Determine the [x, y] coordinate at the center of the cell enclosing the given text.  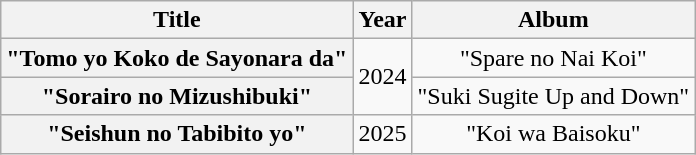
"Spare no Nai Koi" [554, 58]
Album [554, 20]
"Koi wa Baisoku" [554, 134]
Year [382, 20]
"Suki Sugite Up and Down" [554, 96]
2024 [382, 77]
Title [177, 20]
2025 [382, 134]
"Tomo yo Koko de Sayonara da" [177, 58]
"Sorairo no Mizushibuki" [177, 96]
"Seishun no Tabibito yo" [177, 134]
